Return (X, Y) of the center of cell containing provided text 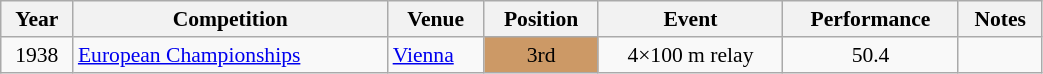
Venue (436, 19)
Vienna (436, 55)
Notes (1000, 19)
Competition (230, 19)
Position (541, 19)
4×100 m relay (690, 55)
3rd (541, 55)
Event (690, 19)
Year (37, 19)
Performance (871, 19)
European Championships (230, 55)
50.4 (871, 55)
1938 (37, 55)
